Identify which cell holds the provided text, then report its [X, Y] central coordinate. 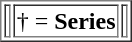
† = Series [66, 20]
